Extract the (x, y) coordinate from the center of the cell holding the provided text.  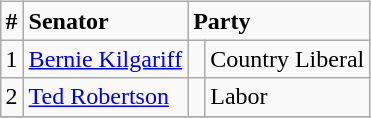
Bernie Kilgariff (106, 59)
1 (12, 59)
Country Liberal (288, 59)
2 (12, 97)
Senator (106, 21)
Party (279, 21)
Ted Robertson (106, 97)
Labor (288, 97)
# (12, 21)
